Provide the [x, y] coordinate of the cell's center where the given text is located.  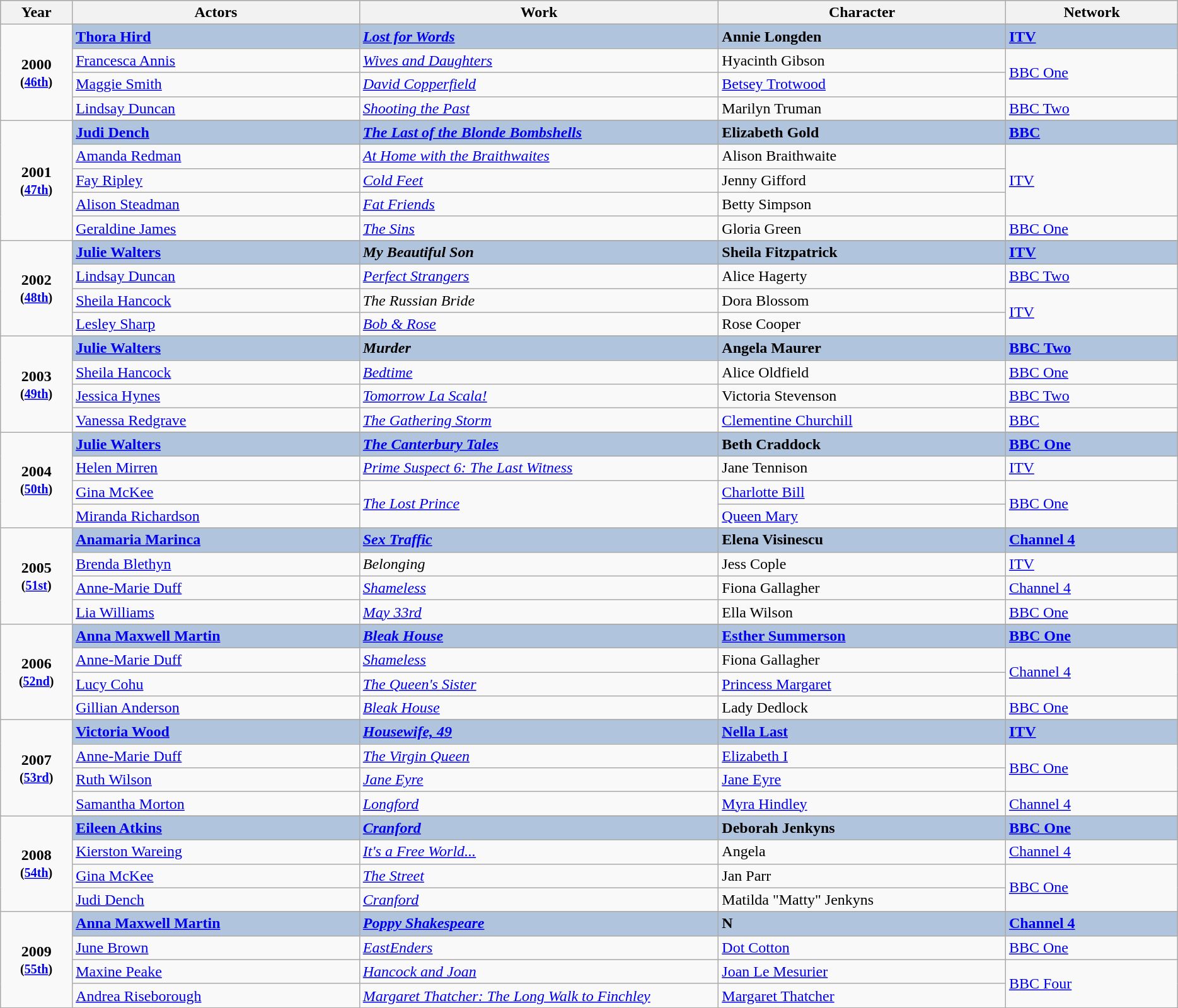
Hyacinth Gibson [862, 60]
The Street [539, 876]
Longford [539, 804]
Lady Dedlock [862, 708]
Helen Mirren [216, 468]
Ruth Wilson [216, 780]
Fat Friends [539, 204]
Miranda Richardson [216, 516]
Beth Craddock [862, 444]
Vanessa Redgrave [216, 420]
Ella Wilson [862, 612]
Alison Braithwaite [862, 156]
Charlotte Bill [862, 492]
Joan Le Mesurier [862, 971]
Poppy Shakespeare [539, 924]
Character [862, 13]
Thora Hird [216, 37]
Wives and Daughters [539, 60]
EastEnders [539, 948]
2002 (48th) [37, 288]
2006 (52nd) [37, 672]
Gillian Anderson [216, 708]
Lesley Sharp [216, 324]
Betsey Trotwood [862, 84]
Brenda Blethyn [216, 564]
Queen Mary [862, 516]
The Virgin Queen [539, 756]
Jenny Gifford [862, 180]
Work [539, 13]
Dot Cotton [862, 948]
2000 (46th) [37, 72]
Elizabeth I [862, 756]
May 33rd [539, 612]
June Brown [216, 948]
The Gathering Storm [539, 420]
Anamaria Marinca [216, 540]
The Russian Bride [539, 301]
2004 (50th) [37, 480]
Belonging [539, 564]
Francesca Annis [216, 60]
Murder [539, 348]
David Copperfield [539, 84]
Alice Oldfield [862, 372]
Rose Cooper [862, 324]
Shooting the Past [539, 108]
My Beautiful Son [539, 252]
2009 (55th) [37, 959]
BBC Four [1092, 983]
The Last of the Blonde Bombshells [539, 132]
Nella Last [862, 732]
The Sins [539, 228]
Actors [216, 13]
Lia Williams [216, 612]
At Home with the Braithwaites [539, 156]
Lucy Cohu [216, 684]
Elizabeth Gold [862, 132]
Margaret Thatcher: The Long Walk to Finchley [539, 995]
Betty Simpson [862, 204]
Victoria Stevenson [862, 396]
Jess Cople [862, 564]
Victoria Wood [216, 732]
N [862, 924]
It's a Free World... [539, 852]
Dora Blossom [862, 301]
Kierston Wareing [216, 852]
Tomorrow La Scala! [539, 396]
Perfect Strangers [539, 276]
Andrea Riseborough [216, 995]
Margaret Thatcher [862, 995]
The Queen's Sister [539, 684]
Angela [862, 852]
Fay Ripley [216, 180]
2001 (47th) [37, 180]
Bedtime [539, 372]
Cold Feet [539, 180]
The Canterbury Tales [539, 444]
Elena Visinescu [862, 540]
The Lost Prince [539, 504]
Jessica Hynes [216, 396]
2005 (51st) [37, 576]
2003 (49th) [37, 384]
Annie Longden [862, 37]
Maggie Smith [216, 84]
Matilda "Matty" Jenkyns [862, 900]
Year [37, 13]
Amanda Redman [216, 156]
Lost for Words [539, 37]
Bob & Rose [539, 324]
Myra Hindley [862, 804]
Jane Tennison [862, 468]
Maxine Peake [216, 971]
Prime Suspect 6: The Last Witness [539, 468]
Esther Summerson [862, 636]
Hancock and Joan [539, 971]
Gloria Green [862, 228]
2008 (54th) [37, 864]
Angela Maurer [862, 348]
2007 (53rd) [37, 768]
Alice Hagerty [862, 276]
Samantha Morton [216, 804]
Geraldine James [216, 228]
Marilyn Truman [862, 108]
Eileen Atkins [216, 828]
Clementine Churchill [862, 420]
Jan Parr [862, 876]
Deborah Jenkyns [862, 828]
Princess Margaret [862, 684]
Housewife, 49 [539, 732]
Alison Steadman [216, 204]
Sex Traffic [539, 540]
Sheila Fitzpatrick [862, 252]
Network [1092, 13]
